Locate the cell with the specified text and output its [x, y] center coordinate. 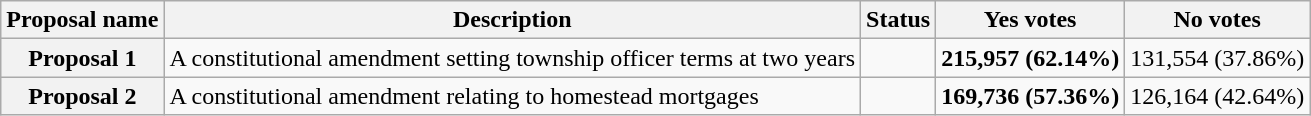
Yes votes [1030, 20]
126,164 (42.64%) [1218, 96]
Proposal 1 [82, 58]
215,957 (62.14%) [1030, 58]
A constitutional amendment relating to homestead mortgages [512, 96]
Description [512, 20]
131,554 (37.86%) [1218, 58]
A constitutional amendment setting township officer terms at two years [512, 58]
Proposal 2 [82, 96]
No votes [1218, 20]
Proposal name [82, 20]
169,736 (57.36%) [1030, 96]
Status [898, 20]
